Find where the given text appears and provide that cell's center as [X, Y] coordinate. 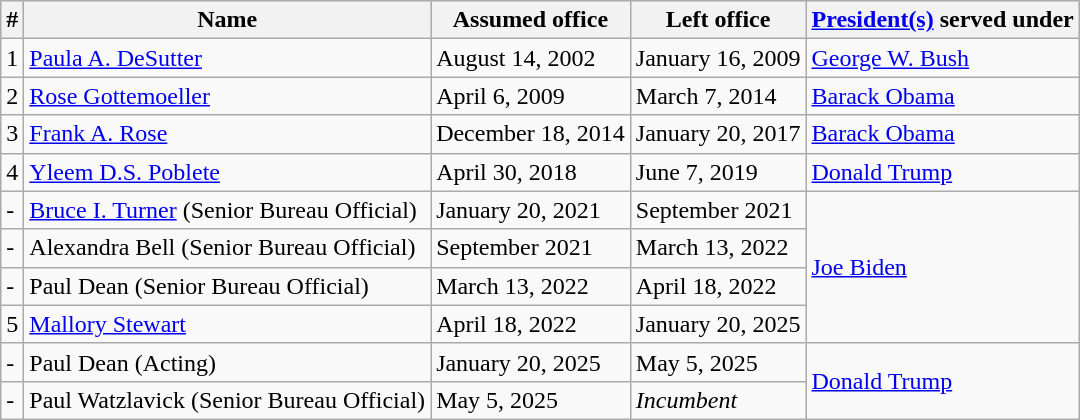
Rose Gottemoeller [228, 96]
Paul Dean (Senior Bureau Official) [228, 286]
Paula A. DeSutter [228, 58]
Left office [718, 20]
Joe Biden [942, 267]
Mallory Stewart [228, 324]
January 20, 2017 [718, 134]
4 [12, 172]
April 30, 2018 [531, 172]
Name [228, 20]
Assumed office [531, 20]
President(s) served under [942, 20]
January 20, 2021 [531, 210]
April 6, 2009 [531, 96]
George W. Bush [942, 58]
Bruce I. Turner (Senior Bureau Official) [228, 210]
Paul Watzlavick (Senior Bureau Official) [228, 400]
Yleem D.S. Poblete [228, 172]
3 [12, 134]
# [12, 20]
Incumbent [718, 400]
2 [12, 96]
5 [12, 324]
January 16, 2009 [718, 58]
Frank A. Rose [228, 134]
March 7, 2014 [718, 96]
August 14, 2002 [531, 58]
June 7, 2019 [718, 172]
December 18, 2014 [531, 134]
1 [12, 58]
Paul Dean (Acting) [228, 362]
Alexandra Bell (Senior Bureau Official) [228, 248]
